Return (X, Y) of the center of cell containing provided text 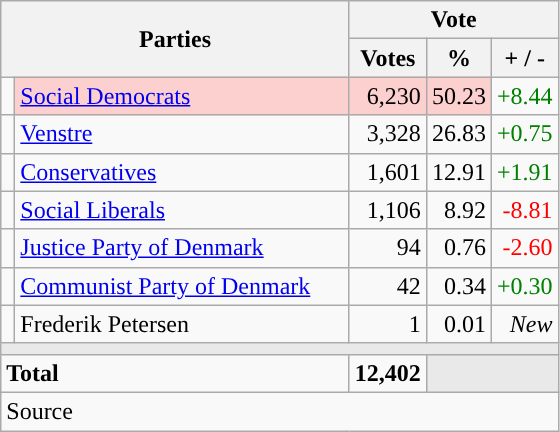
1,601 (388, 172)
0.76 (458, 248)
+1.91 (524, 172)
Conservatives (182, 172)
Frederik Petersen (182, 324)
Social Liberals (182, 210)
+0.75 (524, 134)
-8.81 (524, 210)
Total (176, 373)
+8.44 (524, 96)
8.92 (458, 210)
42 (388, 286)
0.34 (458, 286)
6,230 (388, 96)
Social Democrats (182, 96)
12,402 (388, 373)
Votes (388, 58)
+ / - (524, 58)
Source (280, 411)
New (524, 324)
Venstre (182, 134)
+0.30 (524, 286)
-2.60 (524, 248)
12.91 (458, 172)
1 (388, 324)
1,106 (388, 210)
3,328 (388, 134)
Communist Party of Denmark (182, 286)
94 (388, 248)
% (458, 58)
26.83 (458, 134)
Vote (454, 20)
0.01 (458, 324)
Justice Party of Denmark (182, 248)
Parties (176, 39)
50.23 (458, 96)
